Scan for the cell matching the given text and deliver its [X, Y] coordinate at center. 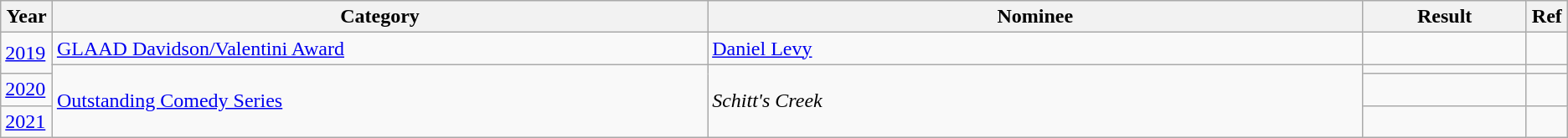
GLAAD Davidson/Valentini Award [379, 49]
Daniel Levy [1035, 49]
Ref [1546, 17]
2020 [27, 89]
Schitt's Creek [1035, 100]
Result [1445, 17]
Nominee [1035, 17]
Category [379, 17]
2021 [27, 121]
Year [27, 17]
2019 [27, 54]
Outstanding Comedy Series [379, 100]
